From the cell containing the given text, extract its center point as (x, y) coordinate. 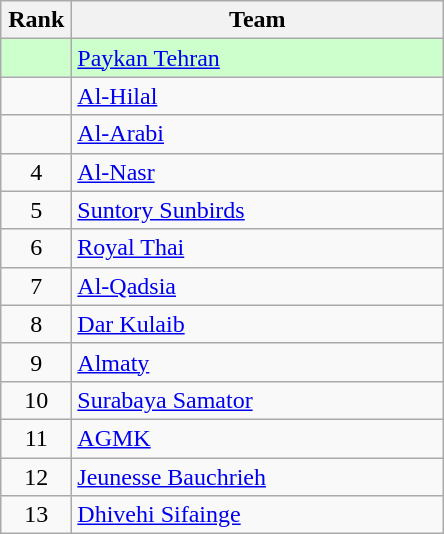
Paykan Tehran (258, 58)
Almaty (258, 362)
7 (36, 286)
4 (36, 172)
Jeunesse Bauchrieh (258, 477)
Al-Qadsia (258, 286)
8 (36, 324)
Dar Kulaib (258, 324)
AGMK (258, 438)
Al-Nasr (258, 172)
11 (36, 438)
12 (36, 477)
Royal Thai (258, 248)
Rank (36, 20)
5 (36, 210)
Al-Hilal (258, 96)
Team (258, 20)
6 (36, 248)
9 (36, 362)
10 (36, 400)
Dhivehi Sifainge (258, 515)
13 (36, 515)
Suntory Sunbirds (258, 210)
Surabaya Samator (258, 400)
Al-Arabi (258, 134)
